Provide the (x, y) coordinate of the cell's center where the given text is located.  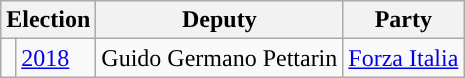
2018 (56, 58)
Election (48, 20)
Forza Italia (404, 58)
Party (404, 20)
Guido Germano Pettarin (220, 58)
Deputy (220, 20)
